Return (x, y) of the center of cell containing provided text 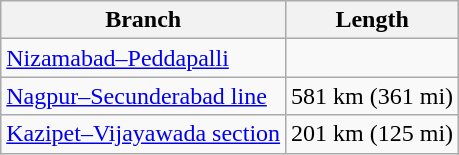
Nagpur–Secunderabad line (144, 96)
Nizamabad–Peddapalli (144, 58)
Length (372, 20)
201 km (125 mi) (372, 134)
Kazipet–Vijayawada section (144, 134)
Branch (144, 20)
581 km (361 mi) (372, 96)
